Locate the cell with the specified text and output its [x, y] center coordinate. 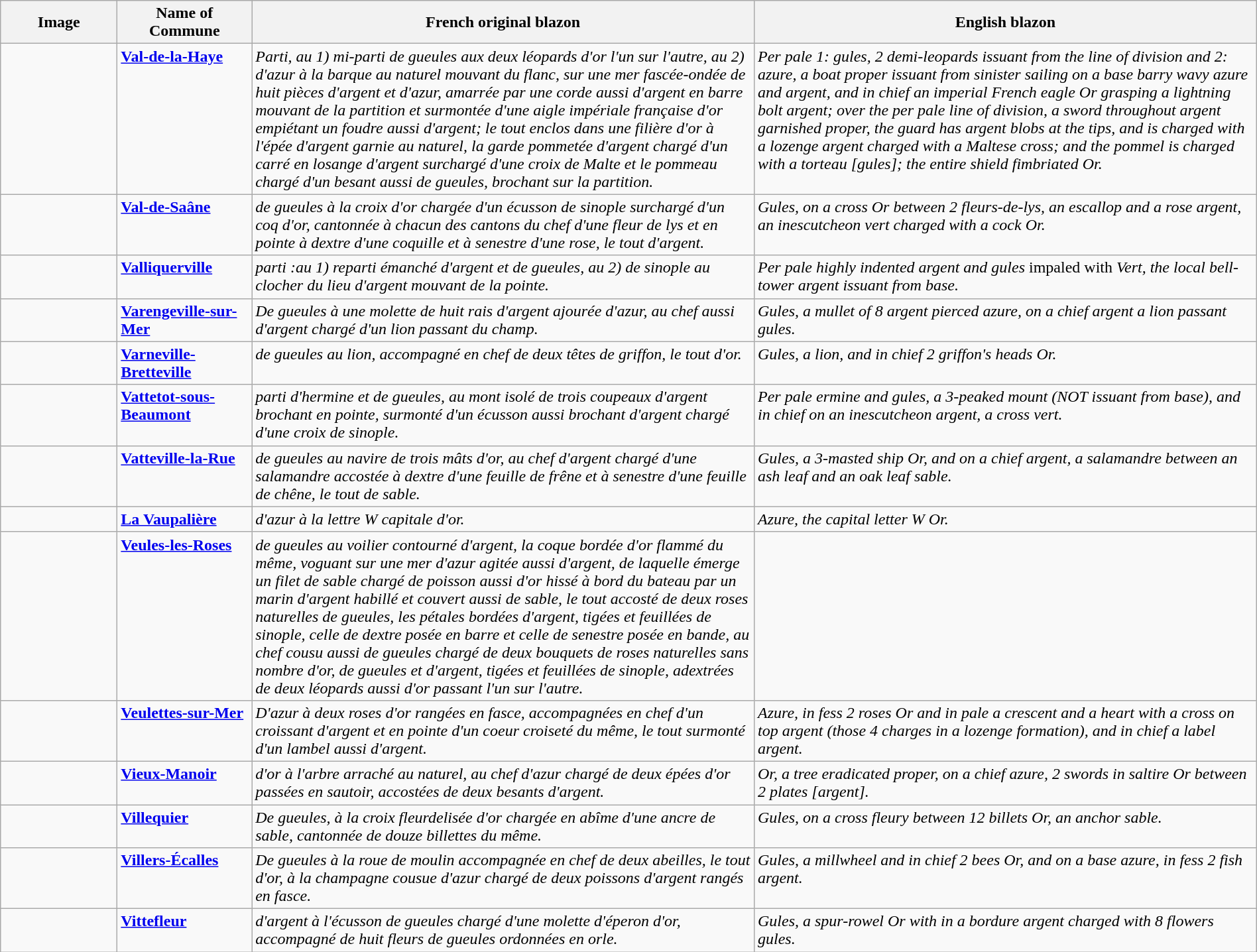
La Vaupalière [184, 519]
d'azur à la lettre W capitale d'or. [503, 519]
Gules, on a cross fleury between 12 billets Or, an anchor sable. [1005, 826]
Veulettes-sur-Mer [184, 731]
French original blazon [503, 23]
Per pale highly indented argent and gules impaled with Vert, the local bell-tower argent issuant from base. [1005, 277]
Villers-Écalles [184, 878]
Gules, a lion, and in chief 2 griffon's heads Or. [1005, 363]
Name of Commune [184, 23]
Image [59, 23]
Or, a tree eradicated proper, on a chief azure, 2 swords in saltire Or between 2 plates [argent]. [1005, 782]
parti :au 1) reparti émanché d'argent et de gueules, au 2) de sinople au clocher du lieu d'argent mouvant de la pointe. [503, 277]
Villequier [184, 826]
Gules, on a cross Or between 2 fleurs-de-lys, an escallop and a rose argent, an inescutcheon vert charged with a cock Or. [1005, 225]
De gueules à une molette de huit rais d'argent ajourée d'azur, au chef aussi d'argent chargé d'un lion passant du champ. [503, 320]
Varengeville-sur-Mer [184, 320]
de gueules au lion, accompagné en chef de deux têtes de griffon, le tout d'or. [503, 363]
Gules, a millwheel and in chief 2 bees Or, and on a base azure, in fess 2 fish argent. [1005, 878]
Veules-les-Roses [184, 616]
Gules, a 3-masted ship Or, and on a chief argent, a salamandre between an ash leaf and an oak leaf sable. [1005, 476]
Vatteville-la-Rue [184, 476]
Gules, a spur-rowel Or with in a bordure argent charged with 8 flowers gules. [1005, 931]
Val-de-Saâne [184, 225]
d'or à l'arbre arraché au naturel, au chef d'azur chargé de deux épées d'or passées en sautoir, accostées de deux besants d'argent. [503, 782]
Vittefleur [184, 931]
Varneville-Bretteville [184, 363]
English blazon [1005, 23]
De gueules, à la croix fleurdelisée d'or chargée en abîme d'une ancre de sable, cantonnée de douze billettes du même. [503, 826]
Val-de-la-Haye [184, 119]
Vattetot-sous-Beaumont [184, 415]
Gules, a mullet of 8 argent pierced azure, on a chief argent a lion passant gules. [1005, 320]
Azure, the capital letter W Or. [1005, 519]
Per pale ermine and gules, a 3-peaked mount (NOT issuant from base), and in chief on an inescutcheon argent, a cross vert. [1005, 415]
Valliquerville [184, 277]
d'argent à l'écusson de gueules chargé d'une molette d'éperon d'or, accompagné de huit fleurs de gueules ordonnées en orle. [503, 931]
Vieux-Manoir [184, 782]
